Capture the cell that displays the provided text and extract its (x, y) central coordinate. 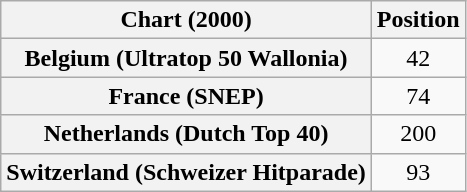
Chart (2000) (186, 20)
France (SNEP) (186, 96)
Belgium (Ultratop 50 Wallonia) (186, 58)
74 (418, 96)
Switzerland (Schweizer Hitparade) (186, 172)
Position (418, 20)
42 (418, 58)
93 (418, 172)
Netherlands (Dutch Top 40) (186, 134)
200 (418, 134)
